Return the (X, Y) coordinate for the center point of the cell that contains the specified text.  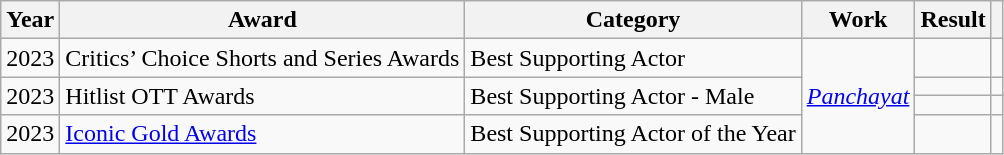
Iconic Gold Awards (262, 134)
Year (30, 20)
Category (633, 20)
Best Supporting Actor - Male (633, 96)
Work (858, 20)
Critics’ Choice Shorts and Series Awards (262, 58)
Hitlist OTT Awards (262, 96)
Panchayat (858, 96)
Best Supporting Actor (633, 58)
Result (953, 20)
Best Supporting Actor of the Year (633, 134)
Award (262, 20)
